For the text-containing cell, return its midpoint in [x, y] coordinate format. 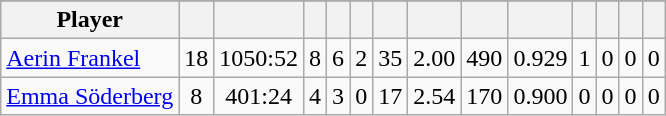
2.54 [434, 96]
0.900 [540, 96]
170 [484, 96]
4 [314, 96]
17 [390, 96]
2 [362, 58]
Aerin Frankel [90, 58]
35 [390, 58]
2.00 [434, 58]
6 [338, 58]
3 [338, 96]
Player [90, 20]
Emma Söderberg [90, 96]
401:24 [259, 96]
18 [196, 58]
0.929 [540, 58]
1 [584, 58]
490 [484, 58]
1050:52 [259, 58]
